Detect which cell encompasses the target text, then output its [x, y] center coordinate. 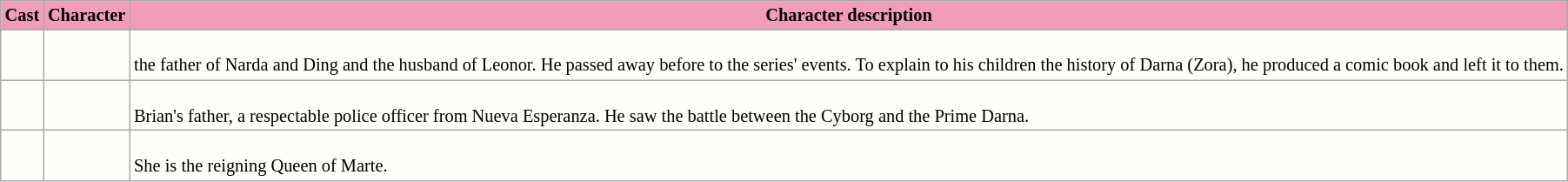
Cast [23, 15]
She is the reigning Queen of Marte. [849, 155]
Character [87, 15]
Character description [849, 15]
Brian's father, a respectable police officer from Nueva Esperanza. He saw the battle between the Cyborg and the Prime Darna. [849, 105]
